Scan for the cell matching the given text and deliver its [x, y] coordinate at center. 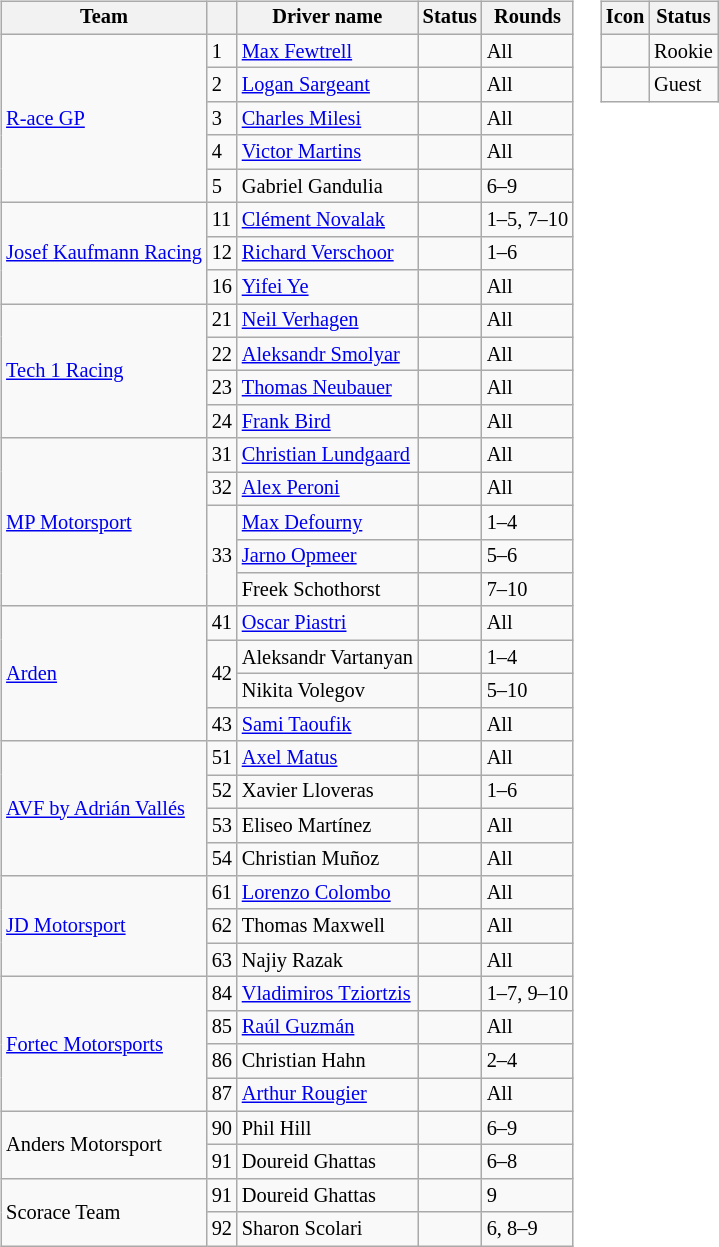
Axel Matus [328, 758]
Team [104, 18]
90 [222, 1128]
52 [222, 792]
54 [222, 859]
2 [222, 85]
Sharon Scolari [328, 1229]
9 [528, 1196]
22 [222, 354]
53 [222, 825]
Fortec Motorsports [104, 1044]
Christian Muñoz [328, 859]
Josef Kaufmann Racing [104, 254]
Christian Lundgaard [328, 455]
Victor Martins [328, 152]
Rookie [684, 51]
Vladimiros Tziortzis [328, 994]
Najiy Razak [328, 960]
Charles Milesi [328, 119]
Sami Taoufik [328, 724]
Max Defourny [328, 522]
Nikita Volegov [328, 691]
42 [222, 674]
2–4 [528, 1061]
Phil Hill [328, 1128]
Anders Motorsport [104, 1144]
Clément Novalak [328, 220]
4 [222, 152]
5 [222, 186]
Neil Verhagen [328, 321]
6–8 [528, 1162]
Gabriel Gandulia [328, 186]
Arden [104, 674]
Guest [684, 85]
Oscar Piastri [328, 623]
Max Fewtrell [328, 51]
87 [222, 1095]
86 [222, 1061]
32 [222, 489]
Scorace Team [104, 1212]
5–6 [528, 556]
Driver name [328, 18]
51 [222, 758]
11 [222, 220]
1–5, 7–10 [528, 220]
MP Motorsport [104, 522]
Aleksandr Vartanyan [328, 657]
Eliseo Martínez [328, 825]
43 [222, 724]
Aleksandr Smolyar [328, 354]
41 [222, 623]
1 [222, 51]
Jarno Opmeer [328, 556]
R-ace GP [104, 118]
33 [222, 556]
Arthur Rougier [328, 1095]
3 [222, 119]
85 [222, 1027]
JD Motorsport [104, 926]
12 [222, 253]
Icon [625, 18]
Richard Verschoor [328, 253]
7–10 [528, 590]
24 [222, 422]
16 [222, 287]
23 [222, 388]
84 [222, 994]
Alex Peroni [328, 489]
1–7, 9–10 [528, 994]
Rounds [528, 18]
62 [222, 926]
Frank Bird [328, 422]
63 [222, 960]
61 [222, 893]
Yifei Ye [328, 287]
92 [222, 1229]
Xavier Lloveras [328, 792]
Freek Schothorst [328, 590]
5–10 [528, 691]
AVF by Adrián Vallés [104, 808]
Thomas Neubauer [328, 388]
Raúl Guzmán [328, 1027]
Christian Hahn [328, 1061]
31 [222, 455]
Lorenzo Colombo [328, 893]
6, 8–9 [528, 1229]
21 [222, 321]
Logan Sargeant [328, 85]
Thomas Maxwell [328, 926]
Tech 1 Racing [104, 372]
